Extract the (X, Y) coordinate from the center of the cell holding the provided text.  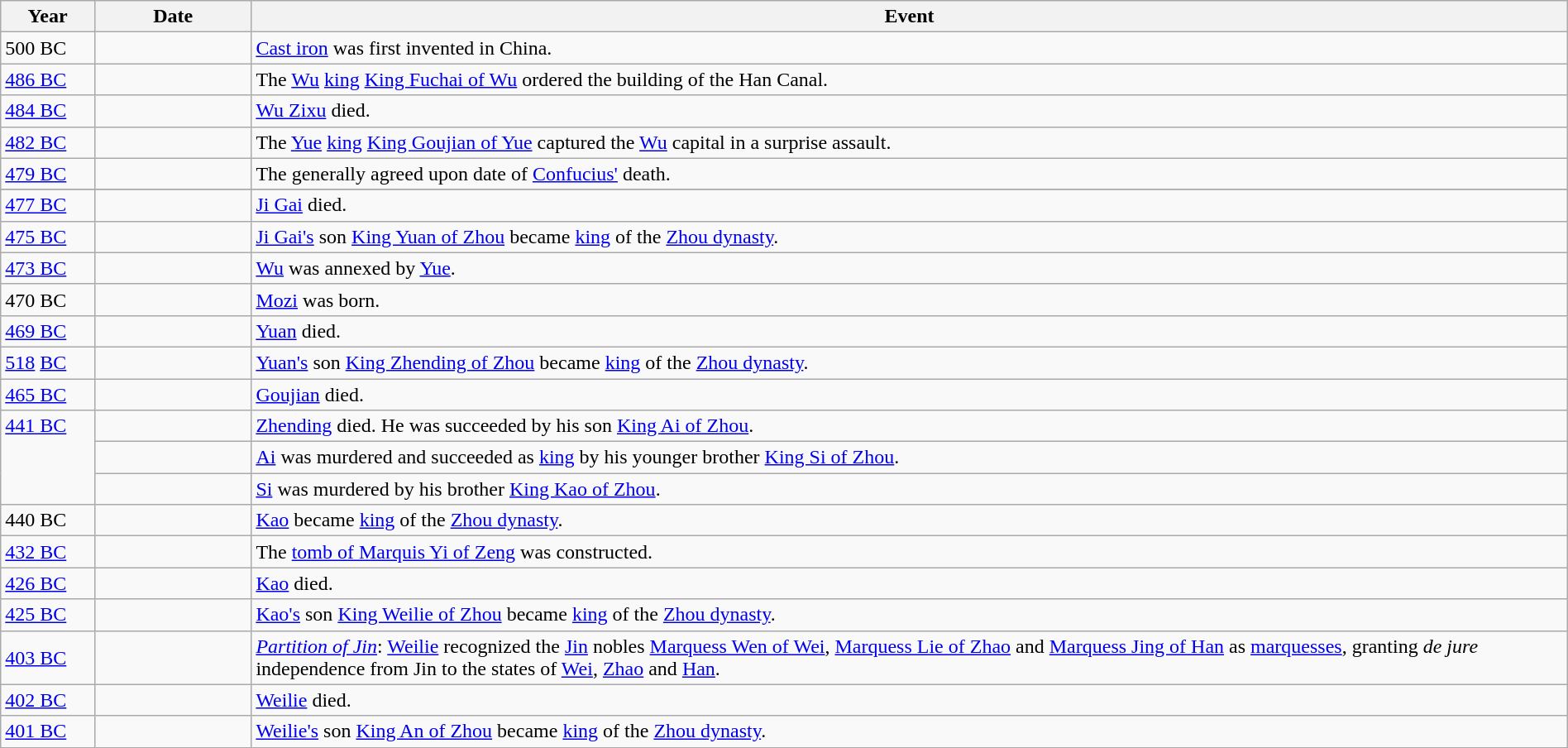
Ji Gai's son King Yuan of Zhou became king of the Zhou dynasty. (910, 237)
The tomb of Marquis Yi of Zeng was constructed. (910, 552)
Cast iron was first invented in China. (910, 48)
The generally agreed upon date of Confucius' death. (910, 174)
440 BC (48, 520)
The Wu king King Fuchai of Wu ordered the building of the Han Canal. (910, 79)
473 BC (48, 268)
484 BC (48, 111)
Kao died. (910, 583)
Kao's son King Weilie of Zhou became king of the Zhou dynasty. (910, 615)
425 BC (48, 615)
403 BC (48, 657)
Yuan died. (910, 331)
Year (48, 17)
Weilie's son King An of Zhou became king of the Zhou dynasty. (910, 731)
Weilie died. (910, 700)
475 BC (48, 237)
432 BC (48, 552)
479 BC (48, 174)
426 BC (48, 583)
Zhending died. He was succeeded by his son King Ai of Zhou. (910, 426)
500 BC (48, 48)
Date (172, 17)
470 BC (48, 300)
482 BC (48, 142)
Event (910, 17)
465 BC (48, 395)
Ai was murdered and succeeded as king by his younger brother King Si of Zhou. (910, 458)
441 BC (48, 458)
401 BC (48, 731)
477 BC (48, 205)
The Yue king King Goujian of Yue captured the Wu capital in a surprise assault. (910, 142)
402 BC (48, 700)
Wu Zixu died. (910, 111)
Wu was annexed by Yue. (910, 268)
Ji Gai died. (910, 205)
Yuan's son King Zhending of Zhou became king of the Zhou dynasty. (910, 362)
Mozi was born. (910, 300)
486 BC (48, 79)
518 BC (48, 362)
Goujian died. (910, 395)
Kao became king of the Zhou dynasty. (910, 520)
Si was murdered by his brother King Kao of Zhou. (910, 489)
469 BC (48, 331)
